For the text-containing cell, return its midpoint in (x, y) coordinate format. 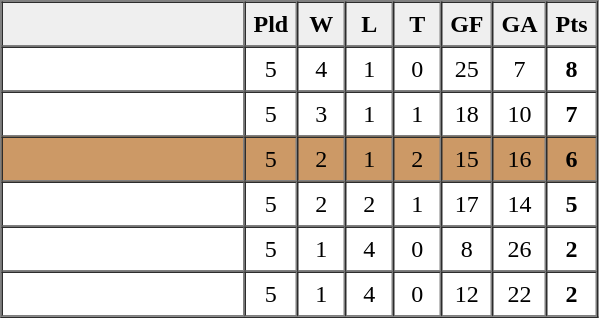
22 (520, 294)
15 (466, 158)
GA (520, 24)
T (417, 24)
Pts (572, 24)
Pld (270, 24)
L (369, 24)
17 (466, 204)
6 (572, 158)
10 (520, 114)
14 (520, 204)
3 (321, 114)
16 (520, 158)
GF (466, 24)
18 (466, 114)
W (321, 24)
12 (466, 294)
25 (466, 68)
26 (520, 248)
